Return (X, Y) of the center of cell containing provided text 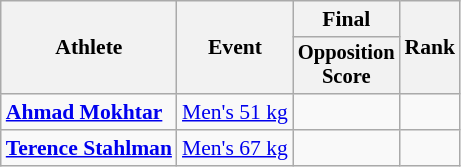
Ahmad Mokhtar (89, 112)
Rank (430, 48)
Men's 67 kg (235, 148)
OppositionScore (346, 66)
Terence Stahlman (89, 148)
Men's 51 kg (235, 112)
Athlete (89, 48)
Final (346, 19)
Event (235, 48)
